Pinpoint the cell where the given text exists, returning its (x, y) midpoint coordinate. 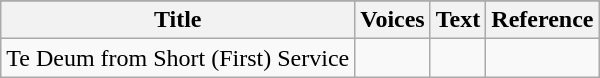
Text (458, 20)
Title (178, 20)
Reference (542, 20)
Voices (393, 20)
Te Deum from Short (First) Service (178, 58)
